Identify which cell holds the provided text, then report its [X, Y] central coordinate. 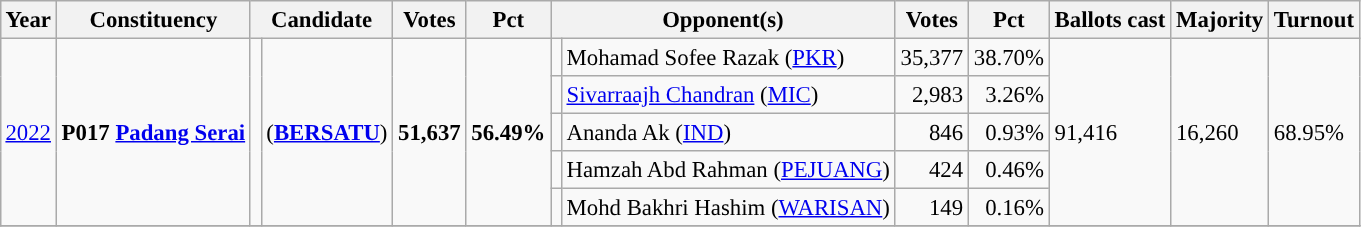
0.16% [1008, 208]
38.70% [1008, 57]
0.93% [1008, 133]
Ballots cast [1110, 20]
3.26% [1008, 95]
424 [932, 170]
56.49% [508, 132]
68.95% [1314, 132]
Year [28, 20]
91,416 [1110, 132]
2,983 [932, 95]
16,260 [1220, 132]
Mohamad Sofee Razak (PKR) [728, 57]
Opponent(s) [724, 20]
Mohd Bakhri Hashim (WARISAN) [728, 208]
2022 [28, 132]
P017 Padang Serai [153, 132]
Sivarraajh Chandran (MIC) [728, 95]
Constituency [153, 20]
846 [932, 133]
149 [932, 208]
Ananda Ak (IND) [728, 133]
0.46% [1008, 170]
Majority [1220, 20]
Turnout [1314, 20]
35,377 [932, 57]
51,637 [430, 132]
(BERSATU) [327, 132]
Candidate [321, 20]
Hamzah Abd Rahman (PEJUANG) [728, 170]
